Identify which cell holds the provided text, then report its (x, y) central coordinate. 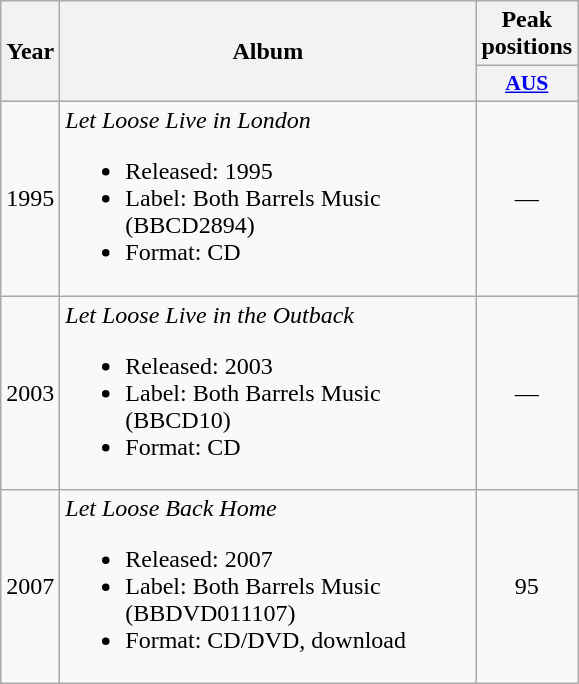
Let Loose Back HomeReleased: 2007Label: Both Barrels Music (BBDVD011107)Format: CD/DVD, download (268, 587)
95 (527, 587)
Let Loose Live in LondonReleased: 1995Label: Both Barrels Music (BBCD2894)Format: CD (268, 198)
Album (268, 52)
1995 (30, 198)
Year (30, 52)
2007 (30, 587)
AUS (527, 84)
Peak positions (527, 34)
2003 (30, 393)
Let Loose Live in the OutbackReleased: 2003Label: Both Barrels Music (BBCD10)Format: CD (268, 393)
